Provide the [x, y] coordinate of the cell's center where the given text is located.  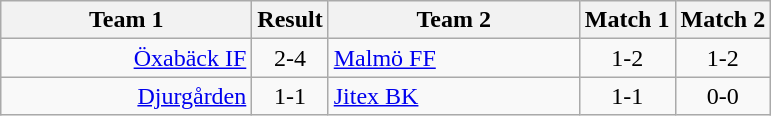
Malmö FF [454, 58]
Match 1 [627, 20]
0-0 [723, 96]
Match 2 [723, 20]
2-4 [290, 58]
Team 1 [126, 20]
Result [290, 20]
Öxabäck IF [126, 58]
Djurgården [126, 96]
Team 2 [454, 20]
Jitex BK [454, 96]
